Capture the cell that displays the provided text and extract its [X, Y] central coordinate. 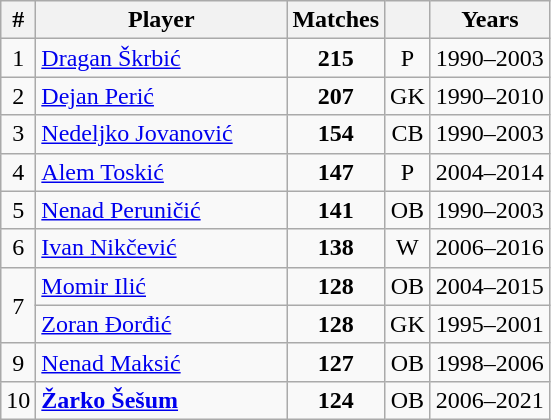
W [408, 248]
Dragan Škrbić [162, 58]
1990–2010 [490, 96]
2004–2015 [490, 286]
Momir Ilić [162, 286]
Zoran Đorđić [162, 324]
1995–2001 [490, 324]
Ivan Nikčević [162, 248]
154 [336, 134]
5 [18, 210]
Alem Toskić [162, 172]
Nenad Maksić [162, 362]
124 [336, 400]
Žarko Šešum [162, 400]
9 [18, 362]
147 [336, 172]
Matches [336, 20]
2 [18, 96]
10 [18, 400]
1 [18, 58]
Years [490, 20]
215 [336, 58]
207 [336, 96]
4 [18, 172]
6 [18, 248]
3 [18, 134]
Dejan Perić [162, 96]
127 [336, 362]
141 [336, 210]
Nedeljko Jovanović [162, 134]
2006–2021 [490, 400]
7 [18, 305]
1998–2006 [490, 362]
138 [336, 248]
Player [162, 20]
CB [408, 134]
2004–2014 [490, 172]
2006–2016 [490, 248]
# [18, 20]
Nenad Peruničić [162, 210]
